Output the [X, Y] coordinate of the center of the cell containing the given text.  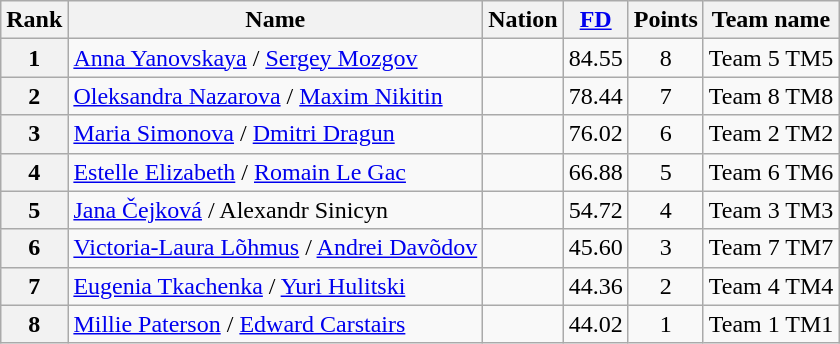
Team 1 TM1 [771, 324]
Team 6 TM6 [771, 172]
Name [276, 20]
Anna Yanovskaya / Sergey Mozgov [276, 58]
Eugenia Tkachenka / Yuri Hulitski [276, 286]
44.02 [596, 324]
76.02 [596, 134]
44.36 [596, 286]
Team 7 TM7 [771, 248]
Rank [34, 20]
66.88 [596, 172]
FD [596, 20]
Victoria-Laura Lõhmus / Andrei Davõdov [276, 248]
Team 8 TM8 [771, 96]
45.60 [596, 248]
Team 4 TM4 [771, 286]
Jana Čejková / Alexandr Sinicyn [276, 210]
Points [666, 20]
54.72 [596, 210]
Team 3 TM3 [771, 210]
78.44 [596, 96]
Team 2 TM2 [771, 134]
Estelle Elizabeth / Romain Le Gac [276, 172]
84.55 [596, 58]
Oleksandra Nazarova / Maxim Nikitin [276, 96]
Maria Simonova / Dmitri Dragun [276, 134]
Nation [523, 20]
Millie Paterson / Edward Carstairs [276, 324]
Team name [771, 20]
Team 5 TM5 [771, 58]
